Output the (x, y) coordinate of the center of the cell containing the given text.  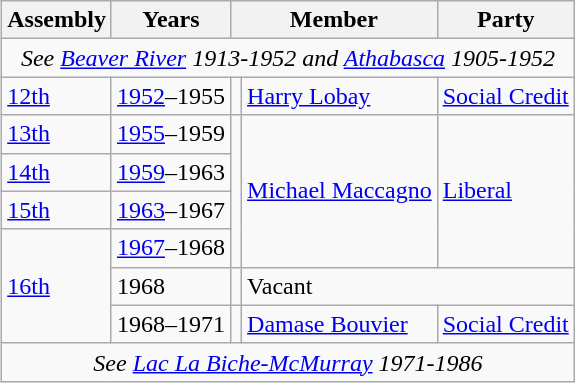
1967–1968 (170, 248)
Michael Maccagno (340, 191)
1968–1971 (170, 324)
1968 (170, 286)
15th (57, 210)
13th (57, 134)
Party (506, 20)
Assembly (57, 20)
1963–1967 (170, 210)
Vacant (408, 286)
Harry Lobay (340, 96)
12th (57, 96)
1955–1959 (170, 134)
Years (170, 20)
Member (334, 20)
16th (57, 286)
Liberal (506, 191)
1952–1955 (170, 96)
See Beaver River 1913-1952 and Athabasca 1905-1952 (288, 58)
See Lac La Biche-McMurray 1971-1986 (288, 362)
Damase Bouvier (340, 324)
1959–1963 (170, 172)
14th (57, 172)
